For the text-containing cell, return its midpoint in [x, y] coordinate format. 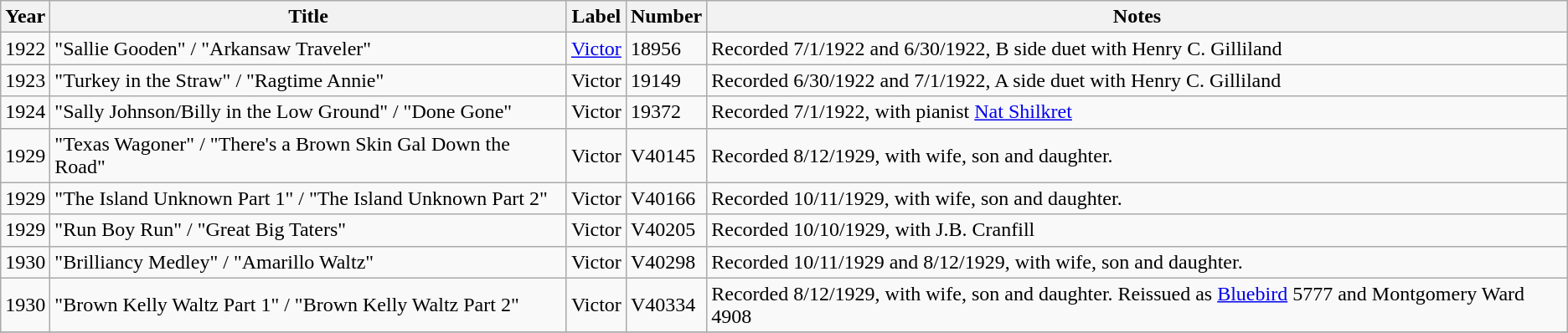
V40145 [666, 156]
V40298 [666, 262]
V40334 [666, 305]
Recorded 7/1/1922, with pianist Nat Shilkret [1137, 112]
"Sallie Gooden" / "Arkansaw Traveler" [308, 49]
19372 [666, 112]
1924 [25, 112]
Recorded 7/1/1922 and 6/30/1922, B side duet with Henry C. Gilliland [1137, 49]
Recorded 10/10/1929, with J.B. Cranfill [1137, 230]
"The Island Unknown Part 1" / "The Island Unknown Part 2" [308, 198]
V40166 [666, 198]
Year [25, 17]
Recorded 8/12/1929, with wife, son and daughter. Reissued as Bluebird 5777 and Montgomery Ward 4908 [1137, 305]
"Brown Kelly Waltz Part 1" / "Brown Kelly Waltz Part 2" [308, 305]
"Turkey in the Straw" / "Ragtime Annie" [308, 80]
Label [596, 17]
1923 [25, 80]
"Sally Johnson/Billy in the Low Ground" / "Done Gone" [308, 112]
V40205 [666, 230]
Title [308, 17]
1922 [25, 49]
"Brilliancy Medley" / "Amarillo Waltz" [308, 262]
18956 [666, 49]
Recorded 6/30/1922 and 7/1/1922, A side duet with Henry C. Gilliland [1137, 80]
"Texas Wagoner" / "There's a Brown Skin Gal Down the Road" [308, 156]
Recorded 10/11/1929 and 8/12/1929, with wife, son and daughter. [1137, 262]
Notes [1137, 17]
Recorded 10/11/1929, with wife, son and daughter. [1137, 198]
Number [666, 17]
Recorded 8/12/1929, with wife, son and daughter. [1137, 156]
19149 [666, 80]
"Run Boy Run" / "Great Big Taters" [308, 230]
